Provide the (X, Y) coordinate of the cell's center where the given text is located.  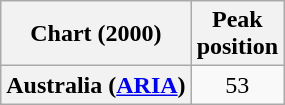
Chart (2000) (96, 34)
Peakposition (237, 34)
Australia (ARIA) (96, 85)
53 (237, 85)
